For the text-containing cell, return its midpoint in (X, Y) coordinate format. 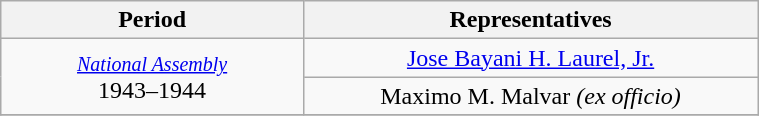
National Assembly1943–1944 (152, 77)
Maximo M. Malvar (ex officio) (530, 96)
Jose Bayani H. Laurel, Jr. (530, 58)
Period (152, 20)
Representatives (530, 20)
